Provide the (X, Y) coordinate of the cell's center where the given text is located.  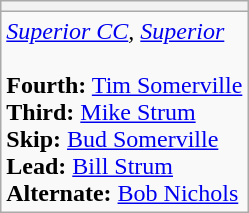
Superior CC, SuperiorFourth: Tim Somerville Third: Mike Strum Skip: Bud Somerville Lead: Bill Strum Alternate: Bob Nichols (124, 112)
